Search for the cell housing the specified text and yield its (x, y) center coordinate. 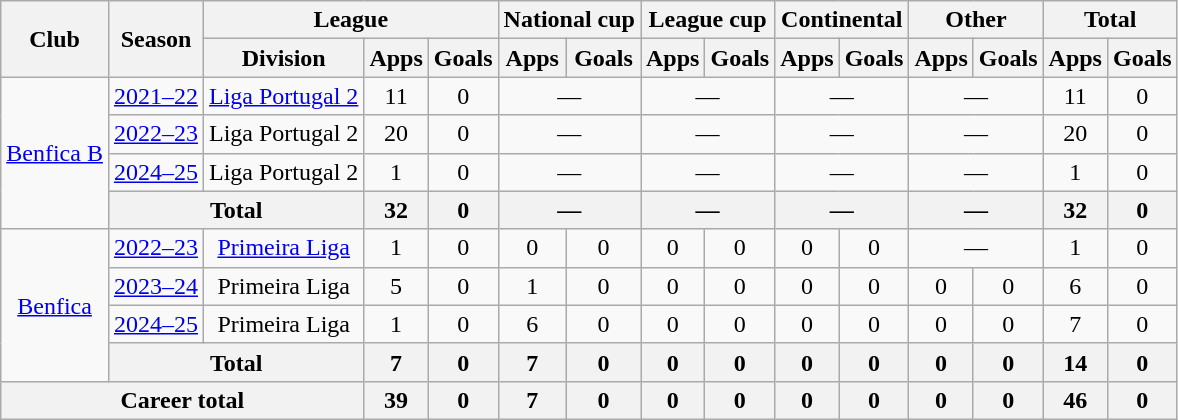
Division (284, 58)
Career total (182, 400)
2023–24 (156, 286)
Benfica (55, 305)
39 (396, 400)
2021–22 (156, 96)
46 (1075, 400)
League cup (707, 20)
Benfica B (55, 153)
14 (1075, 362)
Club (55, 39)
Continental (842, 20)
National cup (569, 20)
Other (976, 20)
5 (396, 286)
Season (156, 39)
League (352, 20)
